Output the [X, Y] coordinate of the center of the cell containing the given text.  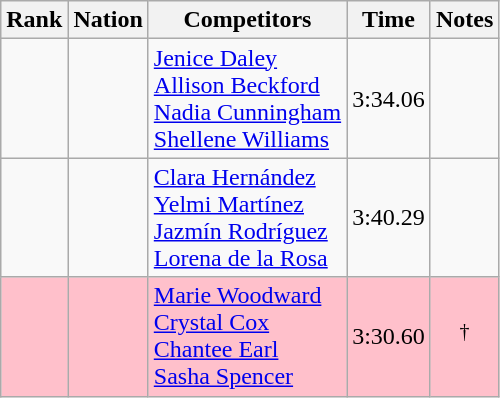
Marie WoodwardCrystal CoxChantee EarlSasha Spencer [247, 336]
3:30.60 [389, 336]
Clara HernándezYelmi MartínezJazmín RodríguezLorena de la Rosa [247, 218]
Rank [34, 20]
Competitors [247, 20]
† [464, 336]
Nation [108, 20]
Jenice DaleyAllison BeckfordNadia CunninghamShellene Williams [247, 98]
Time [389, 20]
3:40.29 [389, 218]
Notes [464, 20]
3:34.06 [389, 98]
